Return [x, y] of the center of cell containing provided text 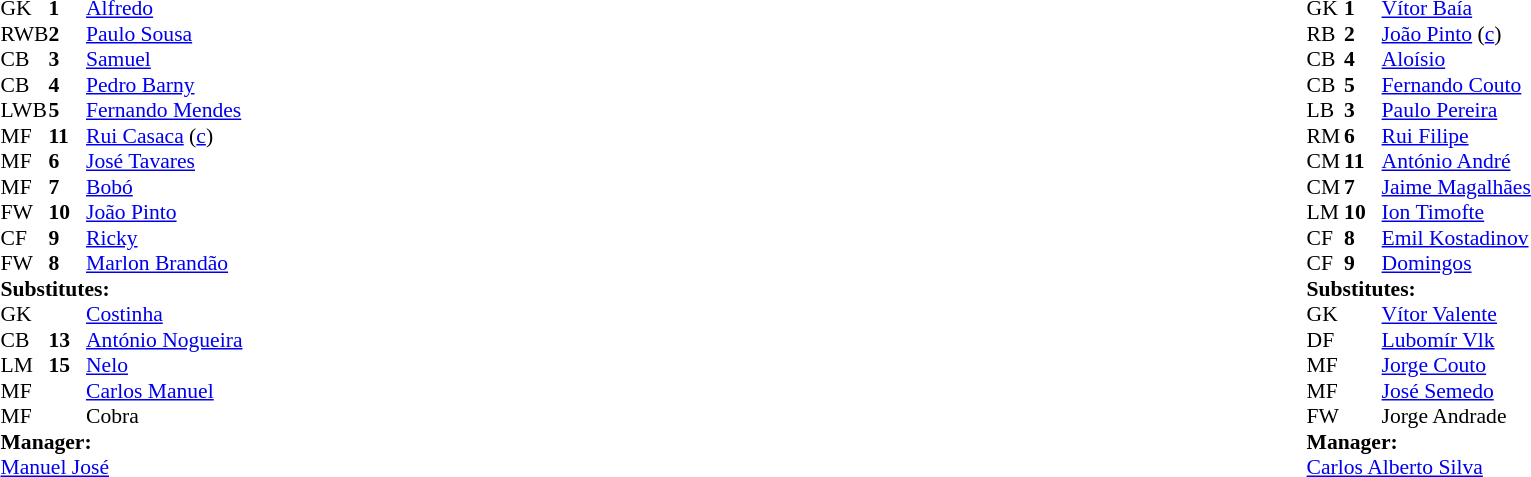
Rui Casaca (c) [164, 136]
Cobra [164, 417]
António André [1456, 161]
Lubomír Vlk [1456, 340]
Ion Timofte [1456, 213]
Pedro Barny [164, 85]
Aloísio [1456, 59]
Paulo Sousa [164, 34]
Ricky [164, 238]
Jaime Magalhães [1456, 187]
António Nogueira [164, 340]
Samuel [164, 59]
Rui Filipe [1456, 136]
Costinha [164, 315]
LWB [24, 111]
Carlos Manuel [164, 391]
Fernando Mendes [164, 111]
15 [67, 365]
Marlon Brandão [164, 263]
Emil Kostadinov [1456, 238]
DF [1326, 340]
Bobó [164, 187]
RWB [24, 34]
João Pinto (c) [1456, 34]
João Pinto [164, 213]
José Tavares [164, 161]
LB [1326, 111]
13 [67, 340]
Vítor Valente [1456, 315]
Domingos [1456, 263]
Fernando Couto [1456, 85]
José Semedo [1456, 391]
Jorge Andrade [1456, 417]
RM [1326, 136]
Nelo [164, 365]
Jorge Couto [1456, 365]
Paulo Pereira [1456, 111]
RB [1326, 34]
